Return the (x, y) coordinate for the center point of the cell that contains the specified text.  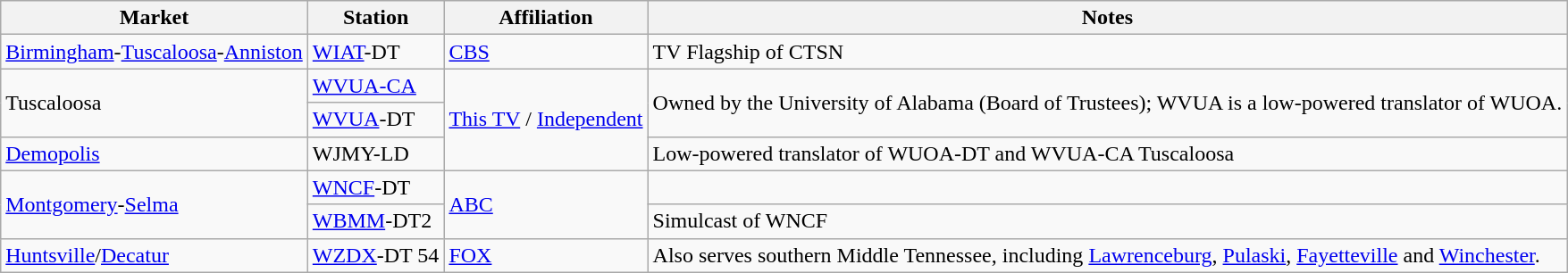
WIAT-DT (375, 52)
Notes (1108, 18)
Affiliation (546, 18)
Also serves southern Middle Tennessee, including Lawrenceburg, Pulaski, Fayetteville and Winchester. (1108, 255)
This TV / Independent (546, 120)
Huntsville/Decatur (155, 255)
CBS (546, 52)
WJMY-LD (375, 153)
Station (375, 18)
Simulcast of WNCF (1108, 221)
WZDX-DT 54 (375, 255)
TV Flagship of CTSN (1108, 52)
WBMM-DT2 (375, 221)
Owned by the University of Alabama (Board of Trustees); WVUA is a low-powered translator of WUOA. (1108, 103)
Montgomery-Selma (155, 204)
WNCF-DT (375, 187)
Demopolis (155, 153)
Low-powered translator of WUOA-DT and WVUA-CA Tuscaloosa (1108, 153)
FOX (546, 255)
Tuscaloosa (155, 103)
WVUA-CA (375, 86)
WVUA-DT (375, 120)
Birmingham-Tuscaloosa-Anniston (155, 52)
Market (155, 18)
ABC (546, 204)
